For the text-containing cell, return its midpoint in [x, y] coordinate format. 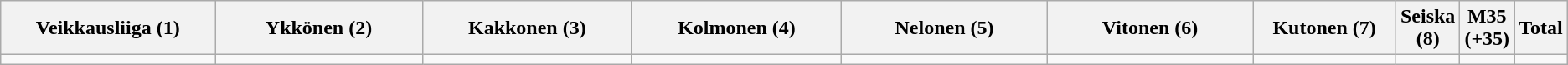
Kakkonen (3) [527, 28]
M35 (+35) [1488, 28]
Nelonen (5) [945, 28]
Total [1541, 28]
Ykkönen (2) [319, 28]
Kolmonen (4) [736, 28]
Veikkausliiga (1) [108, 28]
Seiska (8) [1427, 28]
Kutonen (7) [1325, 28]
Vitonen (6) [1149, 28]
